Return (x, y) of the center of cell containing provided text 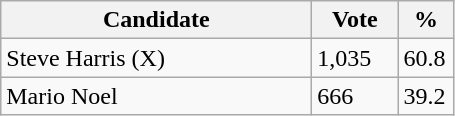
Steve Harris (X) (156, 58)
1,035 (355, 58)
666 (355, 96)
Vote (355, 20)
% (426, 20)
60.8 (426, 58)
39.2 (426, 96)
Mario Noel (156, 96)
Candidate (156, 20)
